Detect which cell encompasses the target text, then output its (x, y) center coordinate. 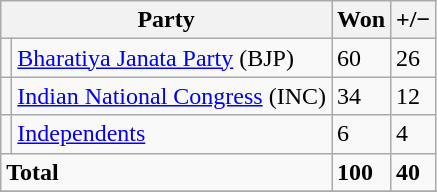
Indian National Congress (INC) (172, 96)
40 (414, 172)
60 (362, 58)
26 (414, 58)
34 (362, 96)
12 (414, 96)
Won (362, 20)
6 (362, 134)
Party (166, 20)
Independents (172, 134)
+/− (414, 20)
Total (166, 172)
Bharatiya Janata Party (BJP) (172, 58)
4 (414, 134)
100 (362, 172)
